Capture the cell that displays the provided text and extract its (x, y) central coordinate. 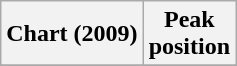
Chart (2009) (72, 34)
Peak position (189, 34)
